Determine the (x, y) coordinate at the center of the cell enclosing the given text.  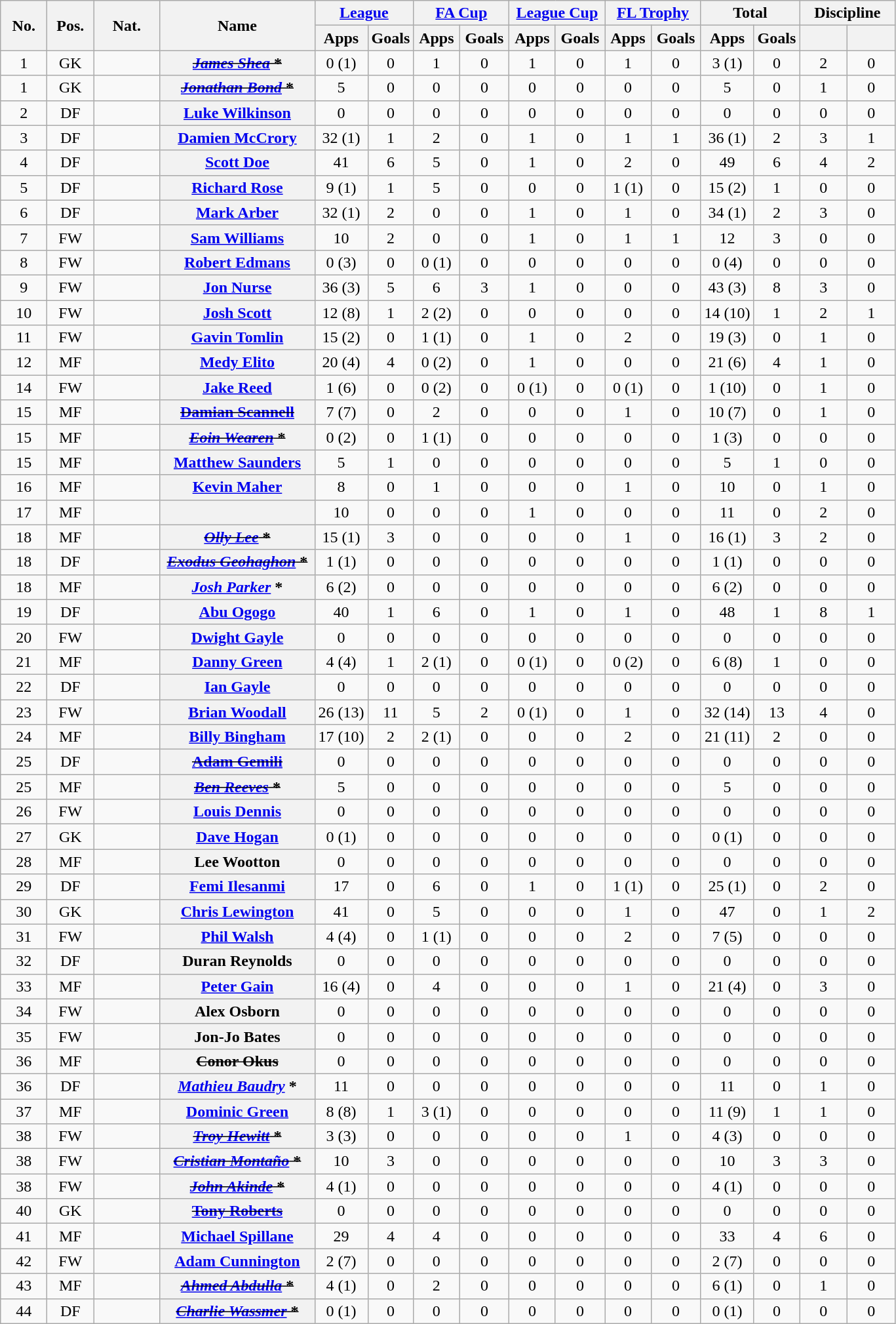
34 (1) (728, 212)
25 (1) (728, 887)
6 (1) (728, 1286)
37 (24, 1112)
Lee Wootton (237, 862)
Scott Doe (237, 163)
4 (3) (728, 1136)
Jon Nurse (237, 287)
No. (24, 26)
16 (1) (728, 537)
Michael Spillane (237, 1236)
Charlie Wassmer * (237, 1311)
22 (24, 687)
John Akinde * (237, 1186)
27 (24, 837)
Ahmed Abdulla * (237, 1286)
Luke Wilkinson (237, 113)
7 (5) (728, 936)
14 (24, 388)
Duran Reynolds (237, 961)
47 (728, 912)
16 (24, 487)
32 (14) (728, 712)
Jake Reed (237, 388)
Nat. (127, 26)
Brian Woodall (237, 712)
34 (24, 1011)
2 (2) (437, 313)
36 (3) (341, 287)
21 (6) (728, 363)
30 (24, 912)
36 (1) (728, 138)
Ian Gayle (237, 687)
Olly Lee * (237, 537)
Conor Okus (237, 1061)
League Cup (557, 13)
9 (1) (341, 188)
14 (10) (728, 313)
8 (8) (341, 1112)
Cristian Montaño * (237, 1161)
Mark Arber (237, 212)
Dominic Green (237, 1112)
Alex Osborn (237, 1011)
Adam Cunnington (237, 1261)
Discipline (847, 13)
26 (13) (341, 712)
Louis Dennis (237, 812)
Peter Gain (237, 986)
23 (24, 712)
Ben Reeves * (237, 787)
Troy Hewitt * (237, 1136)
21 (24, 662)
League (364, 13)
Phil Walsh (237, 936)
Danny Green (237, 662)
Femi Ilesanmi (237, 887)
0 (4) (728, 262)
Abu Ogogo (237, 612)
Mathieu Baudry * (237, 1086)
Dave Hogan (237, 837)
49 (728, 163)
48 (728, 612)
21 (11) (728, 737)
28 (24, 862)
3 (3) (341, 1136)
Josh Scott (237, 313)
24 (24, 737)
Dwight Gayle (237, 637)
Eoin Wearen * (237, 437)
21 (4) (728, 986)
Matthew Saunders (237, 462)
44 (24, 1311)
Jonathan Bond * (237, 88)
19 (3) (728, 338)
9 (24, 287)
32 (24, 961)
James Shea * (237, 63)
1 (6) (341, 388)
7 (7) (341, 412)
Pos. (71, 26)
43 (3) (728, 287)
Kevin Maher (237, 487)
11 (9) (728, 1112)
FL Trophy (653, 13)
Robert Edmans (237, 262)
35 (24, 1036)
7 (24, 237)
Damian Scannell (237, 412)
Josh Parker * (237, 587)
19 (24, 612)
1 (3) (728, 437)
16 (4) (341, 986)
Jon-Jo Bates (237, 1036)
43 (24, 1286)
10 (7) (728, 412)
Chris Lewington (237, 912)
Gavin Tomlin (237, 338)
Exodus Geohaghon * (237, 562)
Total (750, 13)
1 (10) (728, 388)
Richard Rose (237, 188)
Damien McCrory (237, 138)
Medy Elito (237, 363)
20 (4) (341, 363)
15 (1) (341, 537)
Sam Williams (237, 237)
Name (237, 26)
13 (777, 712)
6 (8) (728, 662)
20 (24, 637)
Tony Roberts (237, 1211)
31 (24, 936)
FA Cup (461, 13)
17 (10) (341, 737)
0 (3) (341, 262)
Adam Gemili (237, 762)
12 (8) (341, 313)
42 (24, 1261)
Billy Bingham (237, 737)
26 (24, 812)
